Determine the (x, y) coordinate at the center of the cell enclosing the given text.  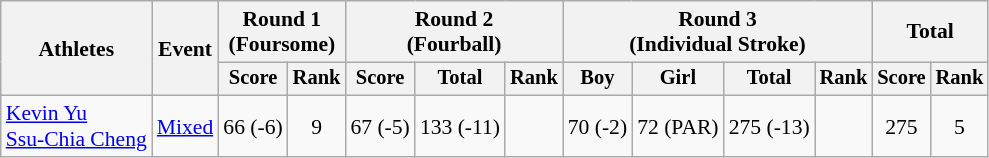
133 (-11) (460, 126)
67 (-5) (380, 126)
9 (317, 126)
Round 3(Individual Stroke) (718, 32)
Athletes (76, 48)
Round 1(Foursome) (282, 32)
Kevin YuSsu-Chia Cheng (76, 126)
5 (960, 126)
72 (PAR) (678, 126)
66 (-6) (252, 126)
Girl (678, 79)
Boy (598, 79)
70 (-2) (598, 126)
275 (901, 126)
Event (185, 48)
275 (-13) (770, 126)
Mixed (185, 126)
Round 2(Fourball) (454, 32)
